Output the [X, Y] coordinate of the center of the cell containing the given text.  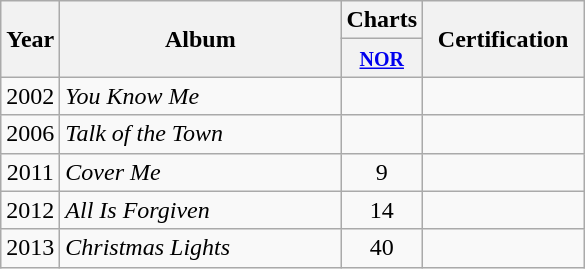
9 [382, 172]
Certification [504, 39]
You Know Me [200, 96]
Year [30, 39]
Talk of the Town [200, 134]
2011 [30, 172]
Album [200, 39]
2006 [30, 134]
2002 [30, 96]
Christmas Lights [200, 248]
40 [382, 248]
NOR [382, 58]
2013 [30, 248]
Cover Me [200, 172]
14 [382, 210]
Charts [382, 20]
2012 [30, 210]
All Is Forgiven [200, 210]
